Provide the (x, y) coordinate of the cell's center where the given text is located.  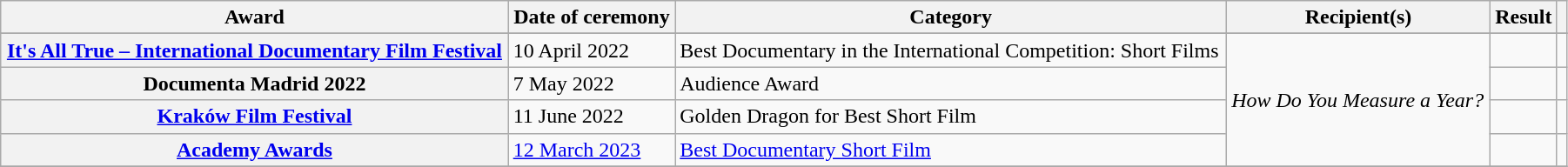
Best Documentary Short Film (951, 150)
It's All True – International Documentary Film Festival (254, 50)
12 March 2023 (592, 150)
7 May 2022 (592, 83)
How Do You Measure a Year? (1359, 100)
Result (1523, 17)
Academy Awards (254, 150)
Category (951, 17)
Golden Dragon for Best Short Film (951, 117)
Date of ceremony (592, 17)
10 April 2022 (592, 50)
11 June 2022 (592, 117)
Award (254, 17)
Audience Award (951, 83)
Best Documentary in the International Competition: Short Films (951, 50)
Recipient(s) (1359, 17)
Kraków Film Festival (254, 117)
Documenta Madrid 2022 (254, 83)
